Identify which cell holds the provided text, then report its (x, y) central coordinate. 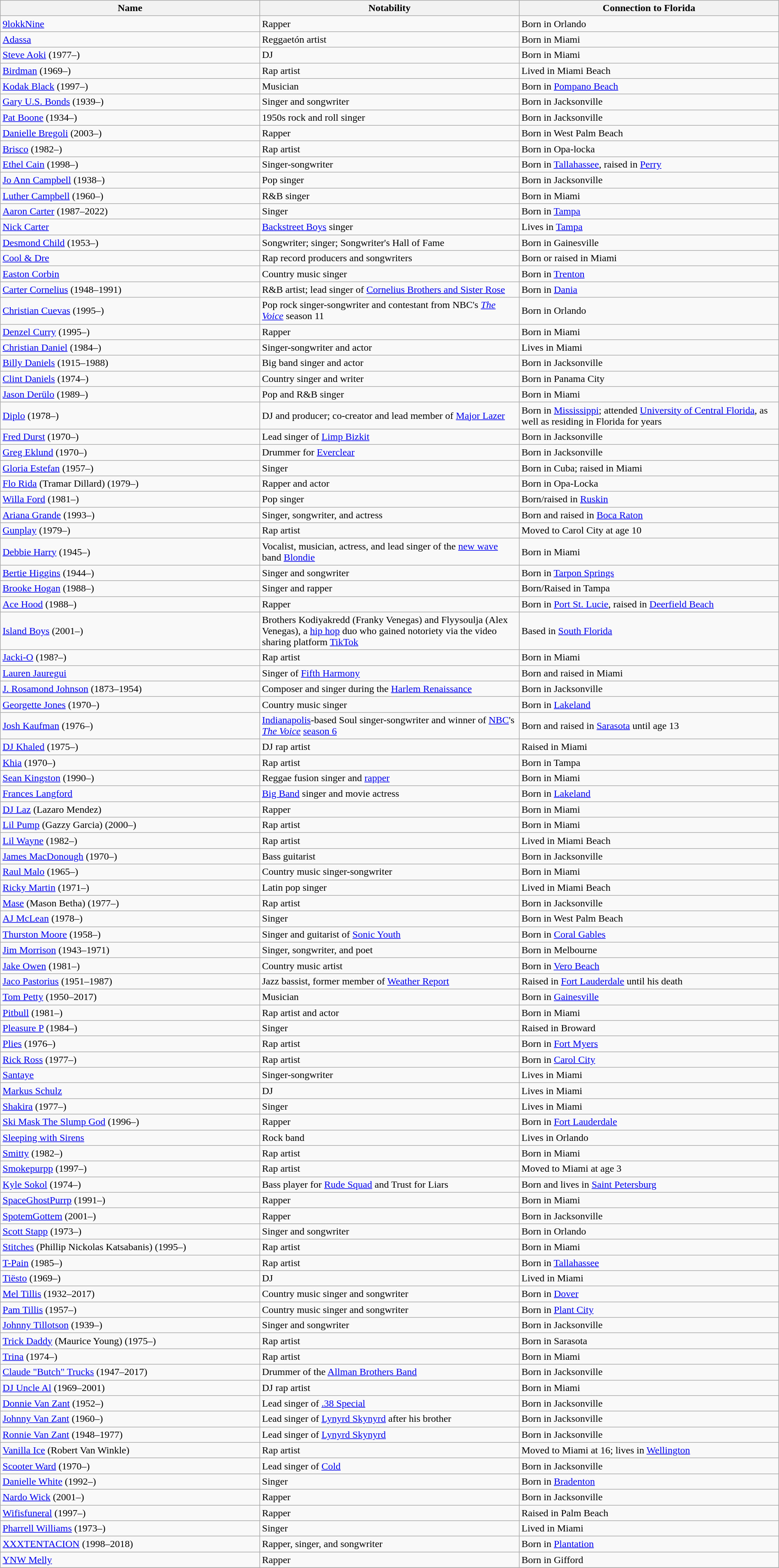
Pop and R&B singer (389, 394)
Lauren Jauregui (130, 673)
Ronnie Van Zant (1948–1977) (130, 1435)
Luther Campbell (1960–) (130, 196)
Brothers Kodiyakredd (Franky Venegas) and Flyysoulja (Alex Venegas), a hip hop duo who gained notoriety via the video sharing platform TikTok (389, 631)
Plies (1976–) (130, 1044)
Ethel Cain (1998–) (130, 164)
Steve Aoki (1977–) (130, 55)
Born in Plant City (649, 1310)
Christian Daniel (1984–) (130, 347)
Flo Rida (Tramar Dillard) (1979–) (130, 484)
Vocalist, musician, actress, and lead singer of the new wave band Blondie (389, 552)
Lead singer of Limp Bizkit (389, 437)
Smokepurpp (1997–) (130, 1169)
Pharrell Williams (1973–) (130, 1529)
Sleeping with Sirens (130, 1138)
Lead singer of Cold (389, 1466)
Raised in Broward (649, 1028)
Island Boys (2001–) (130, 631)
AJ McLean (1978–) (130, 919)
Born in Opa-locka (649, 149)
Rap artist and actor (389, 1012)
Birdman (1969–) (130, 71)
Born in Vero Beach (649, 966)
Khia (1970–) (130, 763)
Jake Owen (1981–) (130, 966)
Singer, songwriter, and poet (389, 950)
Denzel Curry (1995–) (130, 332)
Frances Langford (130, 794)
Rick Ross (1977–) (130, 1060)
J. Rosamond Johnson (1873–1954) (130, 689)
Lead singer of Lynyrd Skynyrd (389, 1435)
Shakira (1977–) (130, 1106)
Name (130, 8)
Diplo (1978–) (130, 416)
Jo Ann Campbell (1938–) (130, 180)
Singer and guitarist of Sonic Youth (389, 934)
Christian Cuevas (1995–) (130, 310)
Born in Panama City (649, 379)
Scooter Ward (1970–) (130, 1466)
Raised in Miami (649, 747)
Country music singer-songwriter (389, 872)
Born/Raised in Tampa (649, 589)
Big band singer and actor (389, 363)
Born in Tallahassee, raised in Perry (649, 164)
Smitty (1982–) (130, 1153)
Backstreet Boys singer (389, 227)
Santaye (130, 1075)
Brooke Hogan (1988–) (130, 589)
Ski Mask The Slump God (1996–) (130, 1122)
9lokkNine (130, 24)
Gloria Estefan (1957–) (130, 468)
Born in Fort Myers (649, 1044)
Jazz bassist, former member of Weather Report (389, 981)
Gary U.S. Bonds (1939–) (130, 102)
Born in Port St. Lucie, raised in Deerfield Beach (649, 604)
DJ Uncle Al (1969–2001) (130, 1388)
Singer of Fifth Harmony (389, 673)
Vanilla Ice (Robert Van Winkle) (130, 1450)
1950s rock and roll singer (389, 117)
Moved to Miami at 16; lives in Wellington (649, 1450)
Donnie Van Zant (1952–) (130, 1403)
R&B artist; lead singer of Cornelius Brothers and Sister Rose (389, 290)
Desmond Child (1953–) (130, 243)
Ariana Grande (1993–) (130, 515)
Born and raised in Miami (649, 673)
Reggae fusion singer and rapper (389, 778)
Lives in Tampa (649, 227)
Born in Melbourne (649, 950)
Nardo Wick (2001–) (130, 1497)
DJ Laz (Lazaro Mendez) (130, 809)
Pitbull (1981–) (130, 1012)
Danielle Bregoli (2003–) (130, 133)
Georgette Jones (1970–) (130, 704)
Jacki-O (198?–) (130, 658)
Scott Stapp (1973–) (130, 1231)
Tiësto (1969–) (130, 1278)
Jaco Pastorius (1951–1987) (130, 981)
Pat Boone (1934–) (130, 117)
Pleasure P (1984–) (130, 1028)
Country singer and writer (389, 379)
Born in Trenton (649, 274)
Born in Coral Gables (649, 934)
Singer and rapper (389, 589)
Indianapolis-based Soul singer-songwriter and winner of NBC's The Voice season 6 (389, 725)
Fred Durst (1970–) (130, 437)
Latin pop singer (389, 887)
Born in Cuba; raised in Miami (649, 468)
Adassa (130, 39)
Brisco (1982–) (130, 149)
Jason Derülo (1989–) (130, 394)
Bass player for Rude Squad and Trust for Liars (389, 1184)
Lives in Orlando (649, 1138)
Kyle Sokol (1974–) (130, 1184)
Pam Tillis (1957–) (130, 1310)
Reggaetón artist (389, 39)
Born in Bradenton (649, 1481)
Born in Mississippi; attended University of Central Florida, as well as residing in Florida for years (649, 416)
Born in Dania (649, 290)
Moved to Carol City at age 10 (649, 531)
Born/raised in Ruskin (649, 499)
Lil Wayne (1982–) (130, 841)
Nick Carter (130, 227)
DJ Khaled (1975–) (130, 747)
Born in Plantation (649, 1544)
Trick Daddy (Maurice Young) (1975–) (130, 1341)
Mase (Mason Betha) (1977–) (130, 903)
Born or raised in Miami (649, 258)
Born in Sarasota (649, 1341)
Jim Morrison (1943–1971) (130, 950)
Bertie Higgins (1944–) (130, 573)
Raised in Palm Beach (649, 1513)
DJ and producer; co-creator and lead member of Major Lazer (389, 416)
Pop rock singer-songwriter and contestant from NBC's The Voice season 11 (389, 310)
Cool & Dre (130, 258)
Markus Schulz (130, 1091)
Drummer for Everclear (389, 452)
Bass guitarist (389, 856)
Stitches (Phillip Nickolas Katsabanis) (1995–) (130, 1247)
Connection to Florida (649, 8)
Ace Hood (1988–) (130, 604)
XXXTENTACION (1998–2018) (130, 1544)
Born in Tallahassee (649, 1263)
Johnny Van Zant (1960–) (130, 1419)
Mel Tillis (1932–2017) (130, 1294)
Notability (389, 8)
Rapper and actor (389, 484)
Born in Pompano Beach (649, 86)
R&B singer (389, 196)
Trina (1974–) (130, 1356)
Born and lives in Saint Petersburg (649, 1184)
Born and raised in Sarasota until age 13 (649, 725)
James MacDonough (1970–) (130, 856)
Willa Ford (1981–) (130, 499)
Kodak Black (1997–) (130, 86)
Billy Daniels (1915–1988) (130, 363)
Born in Tarpon Springs (649, 573)
Thurston Moore (1958–) (130, 934)
Carter Cornelius (1948–1991) (130, 290)
Rock band (389, 1138)
Moved to Miami at age 3 (649, 1169)
Big Band singer and movie actress (389, 794)
Rap record producers and songwriters (389, 258)
Raised in Fort Lauderdale until his death (649, 981)
Greg Eklund (1970–) (130, 452)
Lil Pump (Gazzy Garcia) (2000–) (130, 825)
Born in Opa-Locka (649, 484)
Born in Dover (649, 1294)
Josh Kaufman (1976–) (130, 725)
Wifisfuneral (1997–) (130, 1513)
SpotemGottem (2001–) (130, 1216)
Country music artist (389, 966)
Clint Daniels (1974–) (130, 379)
Easton Corbin (130, 274)
Johnny Tillotson (1939–) (130, 1325)
Singer, songwriter, and actress (389, 515)
Claude "Butch" Trucks (1947–2017) (130, 1372)
Born and raised in Boca Raton (649, 515)
YNW Melly (130, 1560)
Danielle White (1992–) (130, 1481)
Drummer of the Allman Brothers Band (389, 1372)
Lead singer of Lynyrd Skynyrd after his brother (389, 1419)
Born in Fort Lauderdale (649, 1122)
Lead singer of .38 Special (389, 1403)
Songwriter; singer; Songwriter's Hall of Fame (389, 243)
Debbie Harry (1945–) (130, 552)
Raul Malo (1965–) (130, 872)
Born in Gifford (649, 1560)
Tom Petty (1950–2017) (130, 997)
Ricky Martin (1971–) (130, 887)
Composer and singer during the Harlem Renaissance (389, 689)
Aaron Carter (1987–2022) (130, 212)
T-Pain (1985–) (130, 1263)
Gunplay (1979–) (130, 531)
Born in Carol City (649, 1060)
Singer-songwriter and actor (389, 347)
Rapper, singer, and songwriter (389, 1544)
SpaceGhostPurrp (1991–) (130, 1200)
Sean Kingston (1990–) (130, 778)
Based in South Florida (649, 631)
